Pinpoint the cell where the given text exists, returning its [x, y] midpoint coordinate. 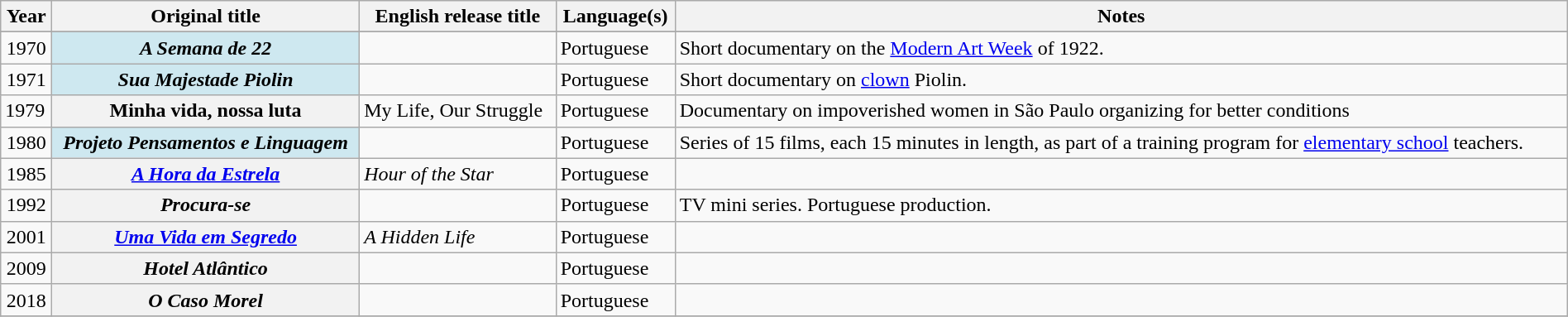
My Life, Our Struggle [458, 111]
2018 [26, 300]
A Semana de 22 [206, 48]
2009 [26, 268]
1971 [26, 79]
A Hidden Life [458, 237]
1979 [26, 111]
Year [26, 17]
Documentary on impoverished women in São Paulo organizing for better conditions [1121, 111]
Notes [1121, 17]
Short documentary on clown Piolin. [1121, 79]
1985 [26, 174]
2001 [26, 237]
1980 [26, 142]
A Hora da Estrela [206, 174]
Original title [206, 17]
Series of 15 films, each 15 minutes in length, as part of a training program for elementary school teachers. [1121, 142]
1970 [26, 48]
Language(s) [615, 17]
Procura-se [206, 205]
O Caso Morel [206, 300]
TV mini series. Portuguese production. [1121, 205]
Sua Majestade Piolin [206, 79]
Projeto Pensamentos e Linguagem [206, 142]
Hour of the Star [458, 174]
English release title [458, 17]
Minha vida, nossa luta [206, 111]
1992 [26, 205]
Short documentary on the Modern Art Week of 1922. [1121, 48]
Uma Vida em Segredo [206, 237]
Hotel Atlântico [206, 268]
